Locate the cell with the specified text and output its (x, y) center coordinate. 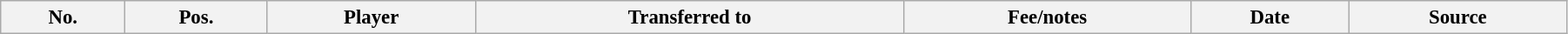
Transferred to (689, 17)
Source (1457, 17)
Pos. (197, 17)
No. (63, 17)
Player (371, 17)
Fee/notes (1048, 17)
Date (1270, 17)
